Capture the cell that displays the provided text and extract its [x, y] central coordinate. 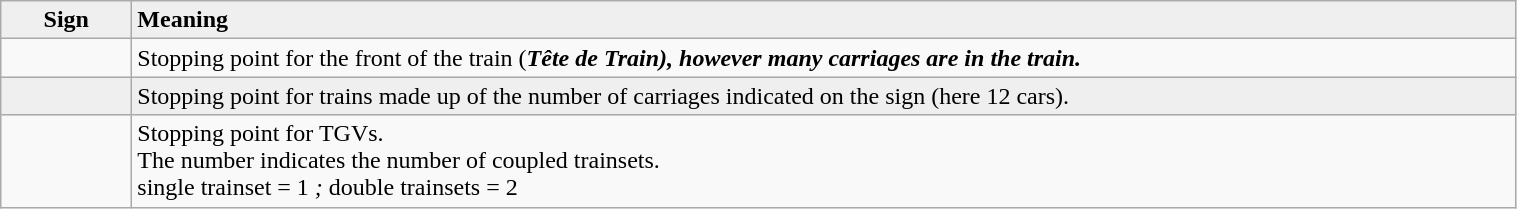
Stopping point for trains made up of the number of carriages indicated on the sign (here 12 cars). [824, 96]
Stopping point for TGVs.The number indicates the number of coupled trainsets. single trainset = 1 ; double trainsets = 2 [824, 161]
Sign [66, 20]
Stopping point for the front of the train (Tête de Train), however many carriages are in the train. [824, 58]
Meaning [824, 20]
